Extract the (x, y) coordinate from the center of the cell holding the provided text.  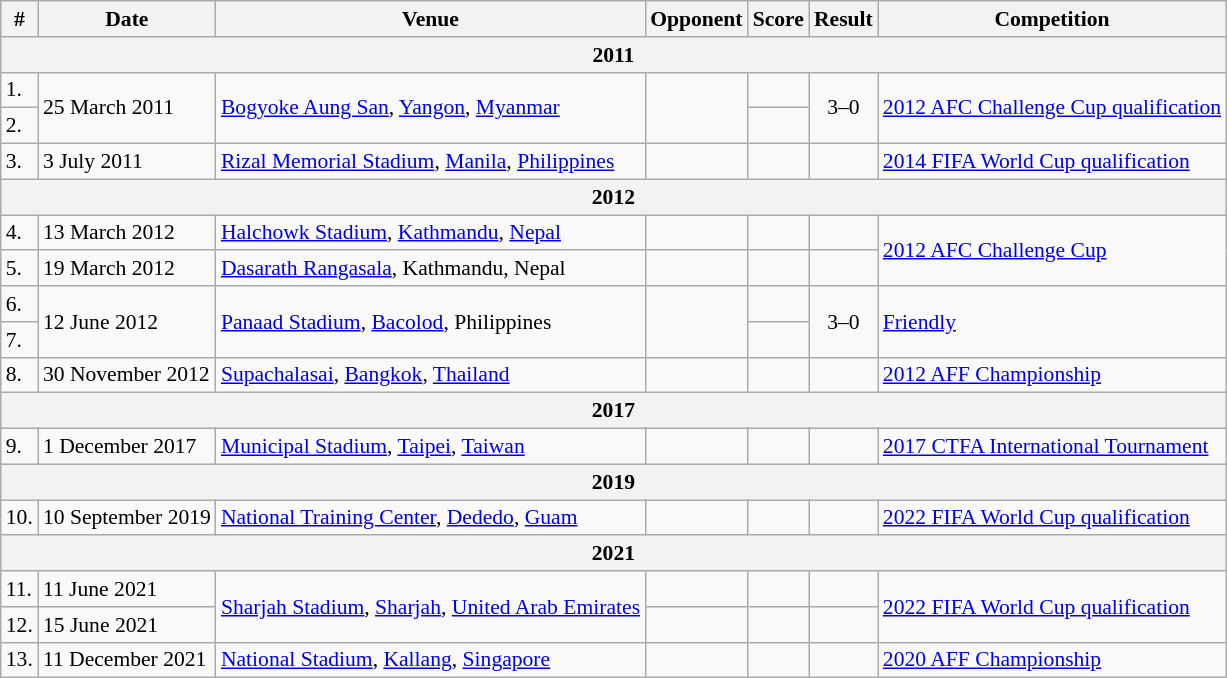
Opponent (696, 19)
Venue (430, 19)
6. (20, 304)
Sharjah Stadium, Sharjah, United Arab Emirates (430, 606)
Dasarath Rangasala, Kathmandu, Nepal (430, 269)
13 March 2012 (127, 233)
5. (20, 269)
11 June 2021 (127, 589)
10 September 2019 (127, 518)
Score (778, 19)
Result (844, 19)
2017 (614, 411)
Rizal Memorial Stadium, Manila, Philippines (430, 162)
2012 AFF Championship (1052, 375)
2017 CTFA International Tournament (1052, 447)
25 March 2011 (127, 108)
# (20, 19)
9. (20, 447)
Municipal Stadium, Taipei, Taiwan (430, 447)
Panaad Stadium, Bacolod, Philippines (430, 322)
15 June 2021 (127, 625)
13. (20, 660)
Friendly (1052, 322)
2021 (614, 554)
2012 AFC Challenge Cup (1052, 250)
12. (20, 625)
National Stadium, Kallang, Singapore (430, 660)
10. (20, 518)
11 December 2021 (127, 660)
National Training Center, Dededo, Guam (430, 518)
1 December 2017 (127, 447)
11. (20, 589)
7. (20, 340)
3. (20, 162)
2014 FIFA World Cup qualification (1052, 162)
4. (20, 233)
Date (127, 19)
1. (20, 90)
3 July 2011 (127, 162)
2012 (614, 197)
2019 (614, 482)
Bogyoke Aung San, Yangon, Myanmar (430, 108)
Competition (1052, 19)
2012 AFC Challenge Cup qualification (1052, 108)
19 March 2012 (127, 269)
2020 AFF Championship (1052, 660)
12 June 2012 (127, 322)
Supachalasai, Bangkok, Thailand (430, 375)
30 November 2012 (127, 375)
2011 (614, 55)
8. (20, 375)
Halchowk Stadium, Kathmandu, Nepal (430, 233)
2. (20, 126)
